Output the [X, Y] coordinate of the center of the cell containing the given text.  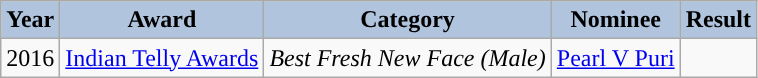
Indian Telly Awards [162, 58]
2016 [30, 58]
Category [408, 20]
Best Fresh New Face (Male) [408, 58]
Year [30, 20]
Award [162, 20]
Nominee [616, 20]
Pearl V Puri [616, 58]
Result [718, 20]
